Provide the [x, y] coordinate of the cell's center where the given text is located.  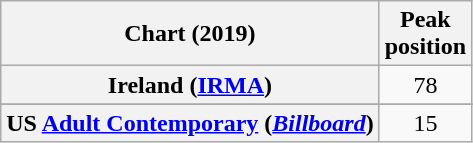
78 [425, 85]
Ireland (IRMA) [190, 85]
Peakposition [425, 34]
US Adult Contemporary (Billboard) [190, 123]
15 [425, 123]
Chart (2019) [190, 34]
